Return (X, Y) of the center of cell containing provided text 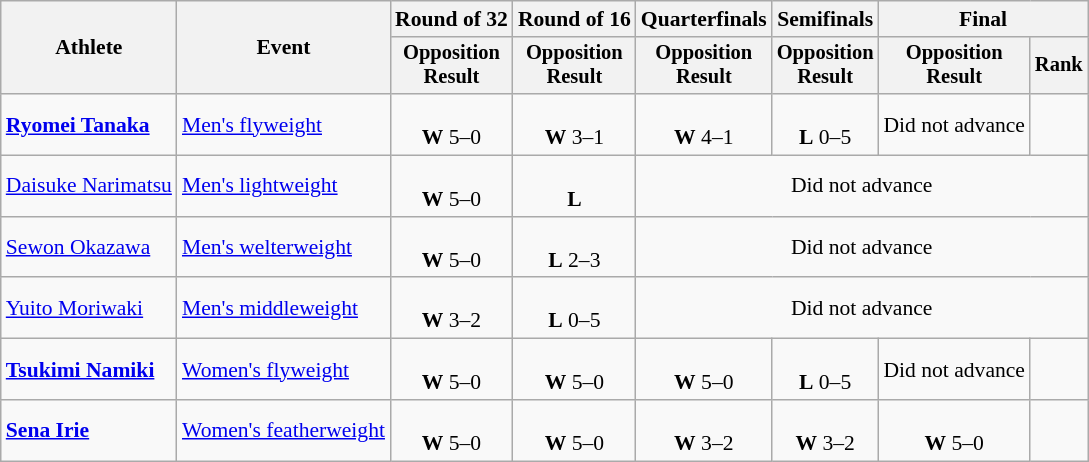
Final (982, 19)
Semifinals (826, 19)
Athlete (89, 48)
Women's flyweight (284, 370)
Sena Irie (89, 430)
Women's featherweight (284, 430)
Ryomei Tanaka (89, 124)
Men's lightweight (284, 186)
Round of 32 (452, 19)
Sewon Okazawa (89, 248)
Yuito Moriwaki (89, 308)
Rank (1059, 66)
Men's flyweight (284, 124)
Event (284, 48)
Tsukimi Namiki (89, 370)
W 3–1 (574, 124)
Daisuke Narimatsu (89, 186)
Men's middleweight (284, 308)
L (574, 186)
Quarterfinals (704, 19)
Round of 16 (574, 19)
L 2–3 (574, 248)
W 4–1 (704, 124)
Men's welterweight (284, 248)
